Scan for the cell matching the given text and deliver its [x, y] coordinate at center. 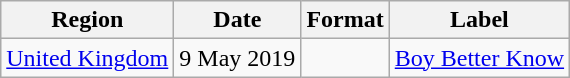
United Kingdom [88, 58]
9 May 2019 [238, 58]
Date [238, 20]
Format [345, 20]
Boy Better Know [479, 58]
Label [479, 20]
Region [88, 20]
